Output the (X, Y) coordinate of the center of the cell containing the given text.  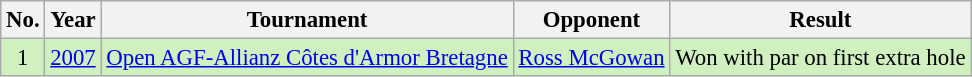
No. (23, 20)
Opponent (592, 20)
1 (23, 58)
Won with par on first extra hole (820, 58)
Year (73, 20)
Result (820, 20)
2007 (73, 58)
Open AGF-Allianz Côtes d'Armor Bretagne (307, 58)
Tournament (307, 20)
Ross McGowan (592, 58)
